From the cell containing the given text, extract its center point as (X, Y) coordinate. 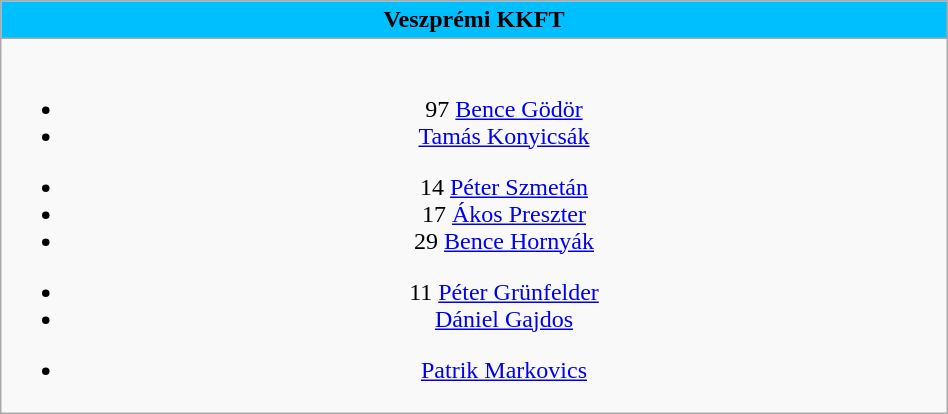
Veszprémi KKFT (474, 20)
97 Bence Gödör Tamás Konyicsák14 Péter Szmetán17 Ákos Preszter29 Bence Hornyák11 Péter Grünfelder Dániel Gajdos Patrik Markovics (474, 226)
